Return the [X, Y] coordinate for the center point of the cell that contains the specified text.  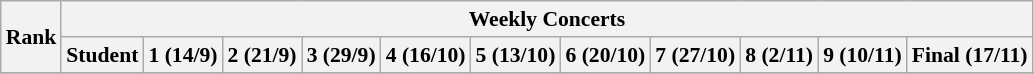
Final (17/11) [970, 55]
4 (16/10) [426, 55]
Student [102, 55]
1 (14/9) [182, 55]
9 (10/11) [862, 55]
3 (29/9) [342, 55]
2 (21/9) [262, 55]
8 (2/11) [779, 55]
7 (27/10) [695, 55]
5 (13/10) [516, 55]
6 (20/10) [605, 55]
Weekly Concerts [546, 19]
Rank [32, 36]
